Capture the cell that displays the provided text and extract its (X, Y) central coordinate. 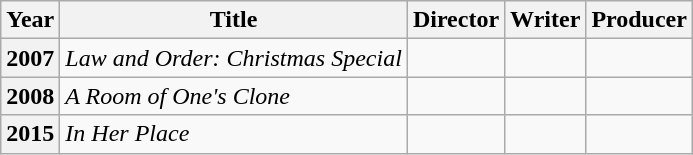
In Her Place (234, 134)
Producer (640, 20)
Year (30, 20)
Director (456, 20)
Law and Order: Christmas Special (234, 58)
2007 (30, 58)
A Room of One's Clone (234, 96)
2015 (30, 134)
2008 (30, 96)
Title (234, 20)
Writer (546, 20)
